Locate the cell with the specified text and output its (x, y) center coordinate. 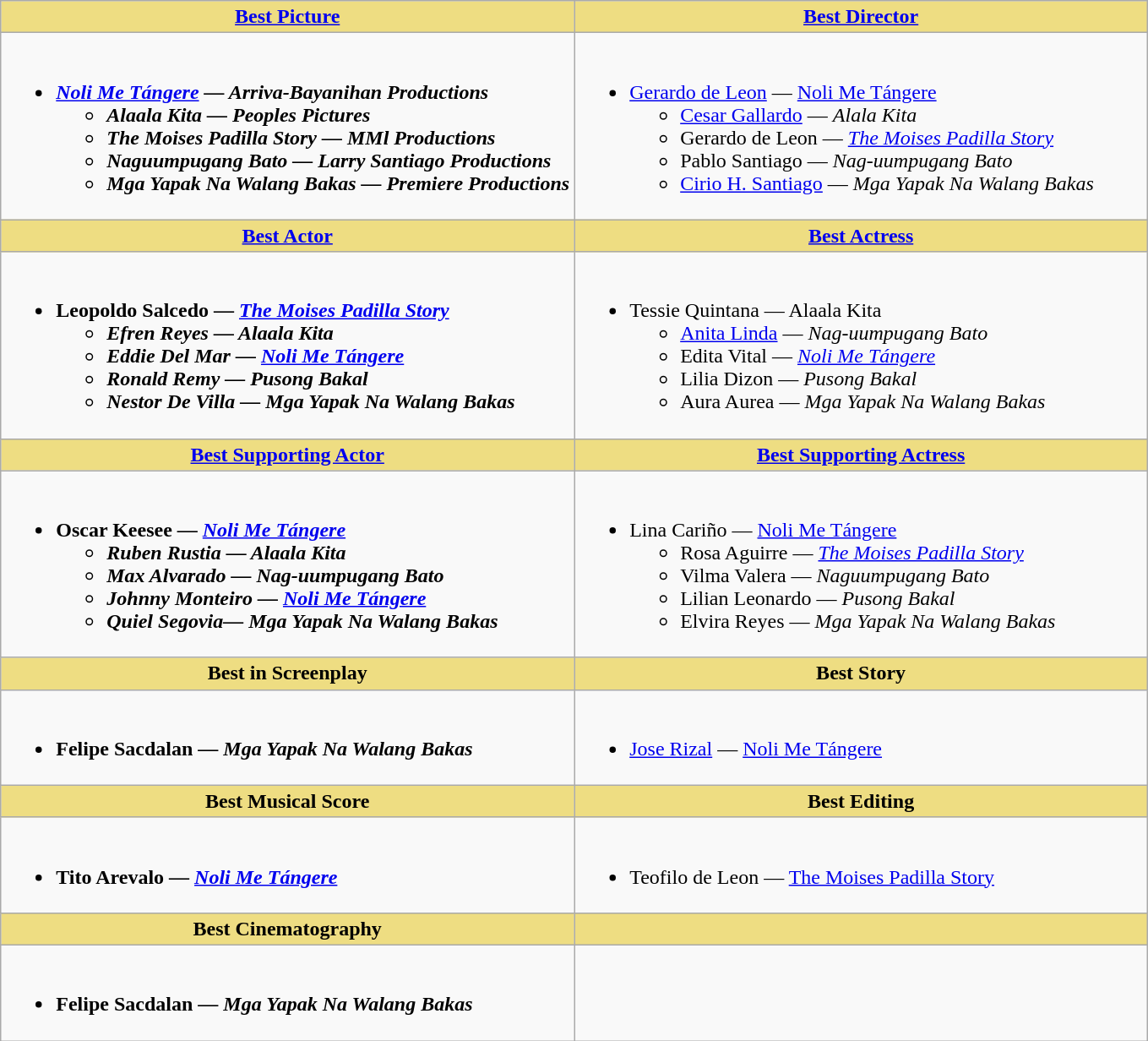
Best in Screenplay (287, 673)
Best Musical Score (287, 801)
Best Supporting Actor (287, 455)
Best Picture (287, 17)
Best Actress (862, 236)
Best Supporting Actress (862, 455)
Tito Arevalo — Noli Me Tángere (287, 865)
Best Director (862, 17)
Best Editing (862, 801)
Best Actor (287, 236)
Jose Rizal — Noli Me Tángere (862, 737)
Teofilo de Leon — The Moises Padilla Story (862, 865)
Best Cinematography (287, 929)
Best Story (862, 673)
